Pinpoint the cell where the given text exists, returning its (x, y) midpoint coordinate. 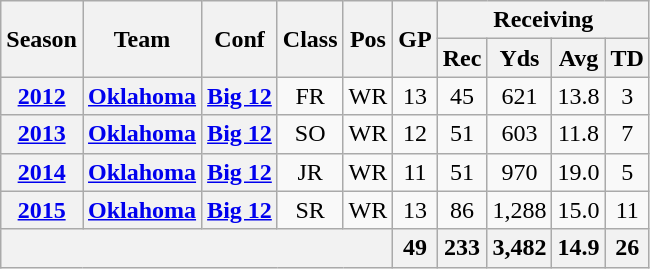
26 (627, 248)
15.0 (578, 210)
Yds (520, 58)
Team (142, 39)
1,288 (520, 210)
13.8 (578, 96)
233 (462, 248)
JR (310, 172)
621 (520, 96)
86 (462, 210)
Rec (462, 58)
49 (415, 248)
11.8 (578, 134)
5 (627, 172)
3 (627, 96)
Season (42, 39)
Pos (368, 39)
SO (310, 134)
2013 (42, 134)
45 (462, 96)
GP (415, 39)
2015 (42, 210)
2012 (42, 96)
19.0 (578, 172)
Conf (240, 39)
14.9 (578, 248)
SR (310, 210)
TD (627, 58)
12 (415, 134)
2014 (42, 172)
FR (310, 96)
970 (520, 172)
3,482 (520, 248)
Receiving (543, 20)
603 (520, 134)
Avg (578, 58)
7 (627, 134)
Class (310, 39)
